Scan for the cell matching the given text and deliver its (x, y) coordinate at center. 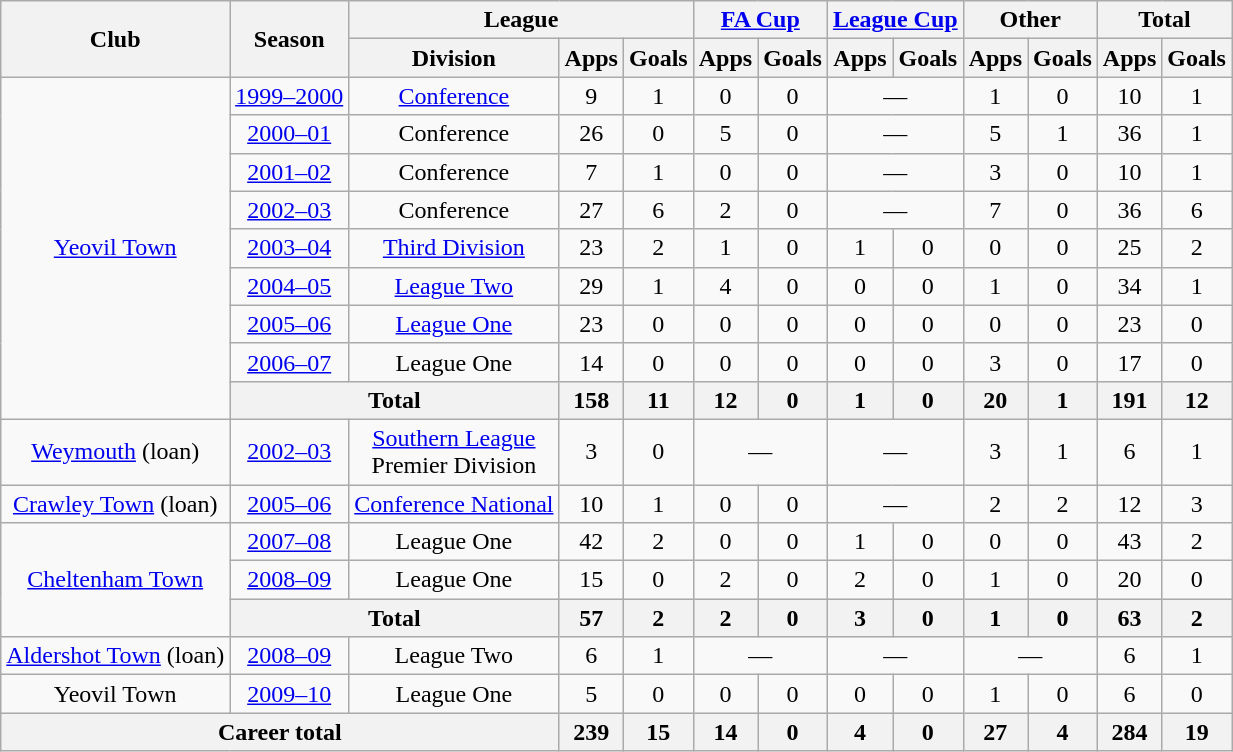
42 (591, 542)
25 (1129, 248)
Other (1030, 20)
57 (591, 618)
11 (658, 400)
34 (1129, 286)
Aldershot Town (loan) (116, 656)
2001–02 (290, 172)
Third Division (454, 248)
League (521, 20)
Crawley Town (loan) (116, 503)
Southern LeaguePremier Division (454, 452)
Season (290, 39)
Conference National (454, 503)
2000–01 (290, 134)
League Cup (895, 20)
Career total (280, 732)
191 (1129, 400)
2004–05 (290, 286)
2003–04 (290, 248)
19 (1197, 732)
26 (591, 134)
239 (591, 732)
Weymouth (loan) (116, 452)
FA Cup (760, 20)
Cheltenham Town (116, 580)
158 (591, 400)
17 (1129, 362)
43 (1129, 542)
2007–08 (290, 542)
Division (454, 58)
9 (591, 96)
63 (1129, 618)
29 (591, 286)
2006–07 (290, 362)
Club (116, 39)
1999–2000 (290, 96)
284 (1129, 732)
2009–10 (290, 694)
